Search for the cell housing the specified text and yield its (x, y) center coordinate. 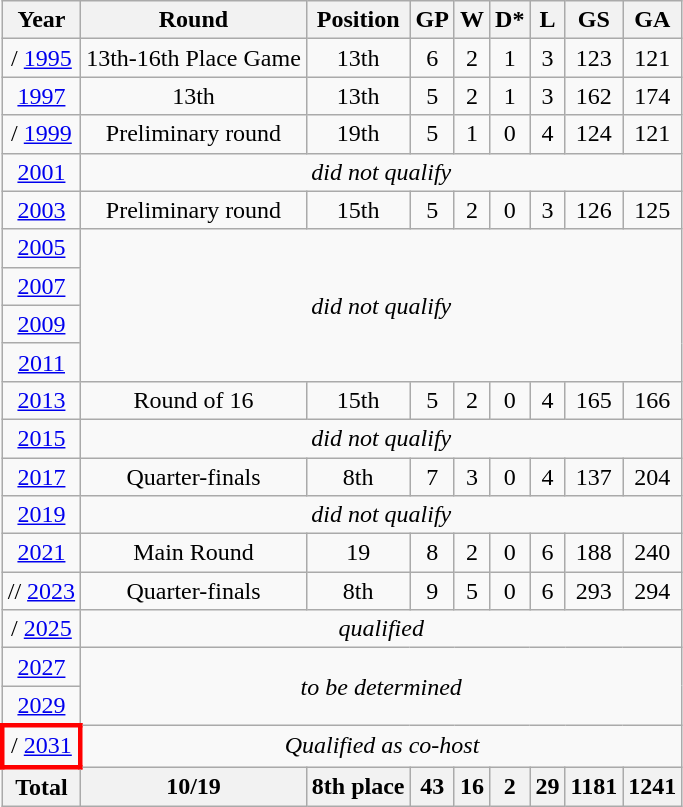
2015 (41, 438)
/ 1995 (41, 58)
2005 (41, 248)
1181 (594, 786)
2001 (41, 172)
2009 (41, 324)
174 (652, 96)
/ 2031 (41, 746)
GS (594, 20)
2021 (41, 553)
240 (652, 553)
W (472, 20)
165 (594, 400)
D* (510, 20)
/ 2025 (41, 629)
2017 (41, 477)
Main Round (194, 553)
137 (594, 477)
Year (41, 20)
10/19 (194, 786)
19th (358, 134)
1997 (41, 96)
126 (594, 210)
L (548, 20)
2019 (41, 515)
293 (594, 591)
204 (652, 477)
Total (41, 786)
/ 1999 (41, 134)
to be determined (382, 687)
2027 (41, 667)
Round (194, 20)
// 2023 (41, 591)
7 (432, 477)
123 (594, 58)
Position (358, 20)
8th place (358, 786)
29 (548, 786)
2013 (41, 400)
2029 (41, 706)
GP (432, 20)
43 (432, 786)
2011 (41, 362)
2007 (41, 286)
Qualified as co-host (382, 746)
13th-16th Place Game (194, 58)
qualified (382, 629)
Round of 16 (194, 400)
1241 (652, 786)
166 (652, 400)
8 (432, 553)
19 (358, 553)
9 (432, 591)
16 (472, 786)
GA (652, 20)
125 (652, 210)
124 (594, 134)
2003 (41, 210)
162 (594, 96)
294 (652, 591)
188 (594, 553)
